Provide the [x, y] coordinate of the cell's center where the given text is located.  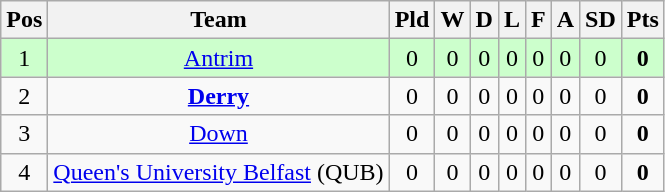
L [512, 20]
Team [218, 20]
A [565, 20]
3 [24, 134]
2 [24, 96]
Pos [24, 20]
D [484, 20]
Queen's University Belfast (QUB) [218, 172]
SD [601, 20]
4 [24, 172]
F [538, 20]
Down [218, 134]
Pld [412, 20]
Pts [642, 20]
1 [24, 58]
Derry [218, 96]
W [452, 20]
Antrim [218, 58]
